Identify which cell holds the provided text, then report its [x, y] central coordinate. 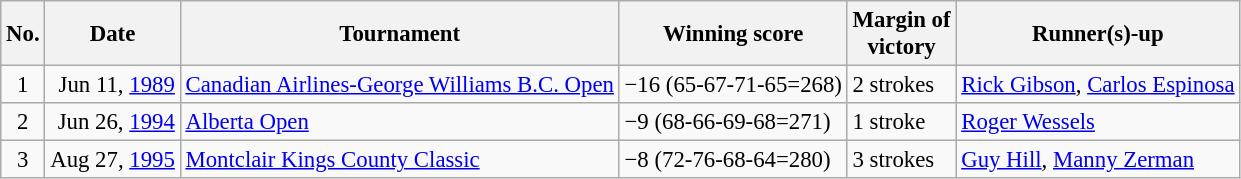
Margin ofvictory [902, 34]
−16 (65-67-71-65=268) [733, 85]
No. [23, 34]
3 [23, 160]
−8 (72-76-68-64=280) [733, 160]
Aug 27, 1995 [112, 160]
Guy Hill, Manny Zerman [1098, 160]
2 [23, 122]
Jun 26, 1994 [112, 122]
−9 (68-66-69-68=271) [733, 122]
Roger Wessels [1098, 122]
1 [23, 85]
2 strokes [902, 85]
Runner(s)-up [1098, 34]
Tournament [400, 34]
Jun 11, 1989 [112, 85]
Canadian Airlines-George Williams B.C. Open [400, 85]
Winning score [733, 34]
Date [112, 34]
1 stroke [902, 122]
Rick Gibson, Carlos Espinosa [1098, 85]
3 strokes [902, 160]
Montclair Kings County Classic [400, 160]
Alberta Open [400, 122]
